Find where the given text appears and provide that cell's center as (x, y) coordinate. 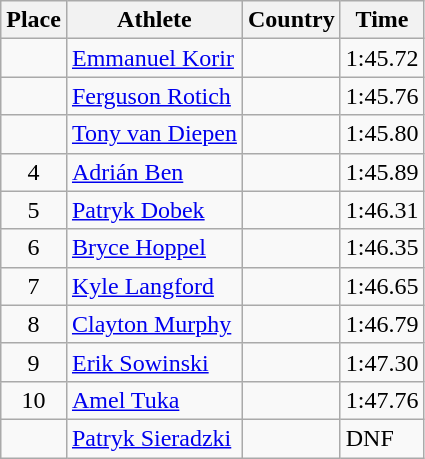
Kyle Langford (154, 286)
1:46.35 (382, 248)
5 (34, 210)
1:46.79 (382, 324)
1:45.76 (382, 96)
8 (34, 324)
1:45.80 (382, 134)
Tony van Diepen (154, 134)
Country (291, 20)
DNF (382, 438)
Time (382, 20)
Patryk Dobek (154, 210)
Adrián Ben (154, 172)
Clayton Murphy (154, 324)
Ferguson Rotich (154, 96)
10 (34, 400)
1:47.76 (382, 400)
Amel Tuka (154, 400)
1:46.31 (382, 210)
9 (34, 362)
1:45.89 (382, 172)
4 (34, 172)
Bryce Hoppel (154, 248)
Erik Sowinski (154, 362)
1:45.72 (382, 58)
Athlete (154, 20)
Place (34, 20)
6 (34, 248)
7 (34, 286)
Emmanuel Korir (154, 58)
1:47.30 (382, 362)
1:46.65 (382, 286)
Patryk Sieradzki (154, 438)
